Provide the (x, y) coordinate of the cell's center where the given text is located.  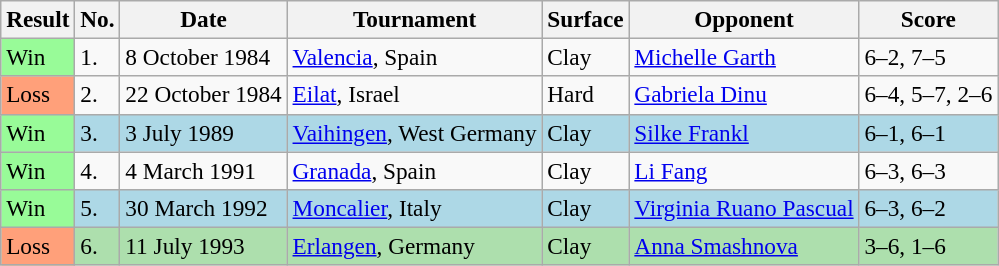
Vaihingen, West Germany (414, 133)
Valencia, Spain (414, 57)
6–3, 6–3 (928, 170)
6. (98, 246)
Silke Frankl (744, 133)
6–4, 5–7, 2–6 (928, 95)
No. (98, 19)
4. (98, 170)
Result (38, 19)
22 October 1984 (204, 95)
30 March 1992 (204, 208)
8 October 1984 (204, 57)
Moncalier, Italy (414, 208)
3–6, 1–6 (928, 246)
3 July 1989 (204, 133)
3. (98, 133)
1. (98, 57)
6–1, 6–1 (928, 133)
Eilat, Israel (414, 95)
Michelle Garth (744, 57)
Granada, Spain (414, 170)
Surface (586, 19)
4 March 1991 (204, 170)
6–3, 6–2 (928, 208)
5. (98, 208)
11 July 1993 (204, 246)
6–2, 7–5 (928, 57)
Opponent (744, 19)
Erlangen, Germany (414, 246)
Date (204, 19)
Hard (586, 95)
Anna Smashnova (744, 246)
2. (98, 95)
Score (928, 19)
Tournament (414, 19)
Virginia Ruano Pascual (744, 208)
Li Fang (744, 170)
Gabriela Dinu (744, 95)
